Provide the [x, y] coordinate of the cell's center where the given text is located.  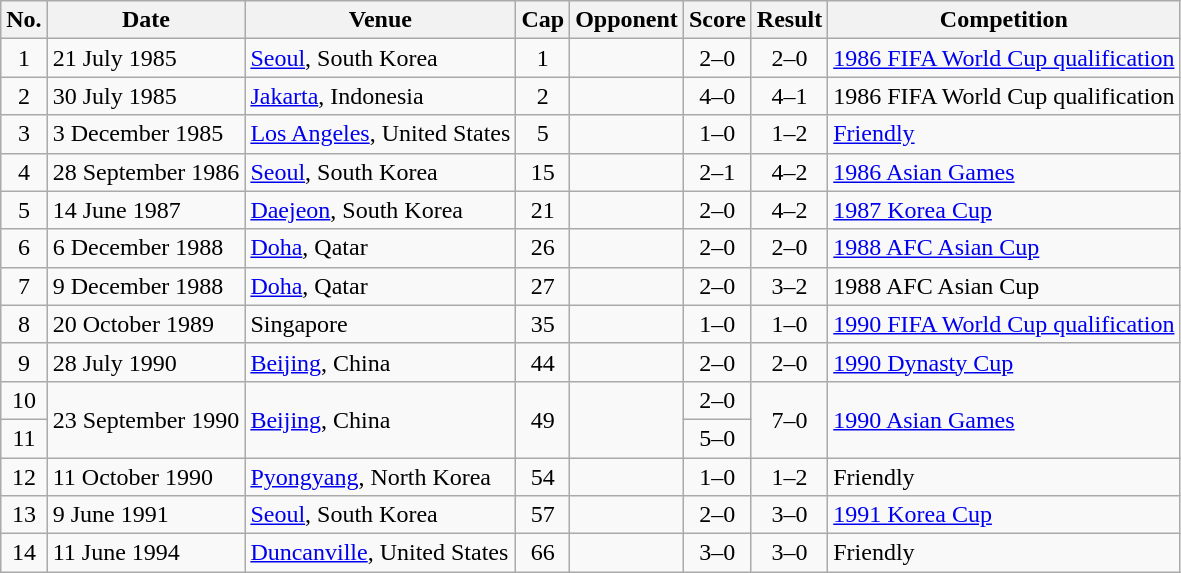
Singapore [380, 324]
Duncanville, United States [380, 553]
15 [543, 172]
4 [24, 172]
11 October 1990 [146, 477]
66 [543, 553]
49 [543, 419]
8 [24, 324]
23 September 1990 [146, 419]
1990 FIFA World Cup qualification [1004, 324]
Result [789, 20]
4–0 [717, 96]
13 [24, 515]
26 [543, 248]
35 [543, 324]
28 September 1986 [146, 172]
7 [24, 286]
3 [24, 134]
11 June 1994 [146, 553]
1990 Dynasty Cup [1004, 362]
9 June 1991 [146, 515]
27 [543, 286]
Competition [1004, 20]
5–0 [717, 438]
3 December 1985 [146, 134]
1987 Korea Cup [1004, 210]
9 [24, 362]
28 July 1990 [146, 362]
10 [24, 400]
No. [24, 20]
Score [717, 20]
Venue [380, 20]
1986 Asian Games [1004, 172]
Los Angeles, United States [380, 134]
7–0 [789, 419]
9 December 1988 [146, 286]
6 December 1988 [146, 248]
30 July 1985 [146, 96]
1990 Asian Games [1004, 419]
Date [146, 20]
Daejeon, South Korea [380, 210]
54 [543, 477]
Opponent [627, 20]
1991 Korea Cup [1004, 515]
14 [24, 553]
14 June 1987 [146, 210]
20 October 1989 [146, 324]
21 [543, 210]
21 July 1985 [146, 58]
Jakarta, Indonesia [380, 96]
2–1 [717, 172]
6 [24, 248]
Pyongyang, North Korea [380, 477]
Cap [543, 20]
11 [24, 438]
44 [543, 362]
4–1 [789, 96]
3–2 [789, 286]
57 [543, 515]
12 [24, 477]
